Return [X, Y] of the center of cell containing provided text 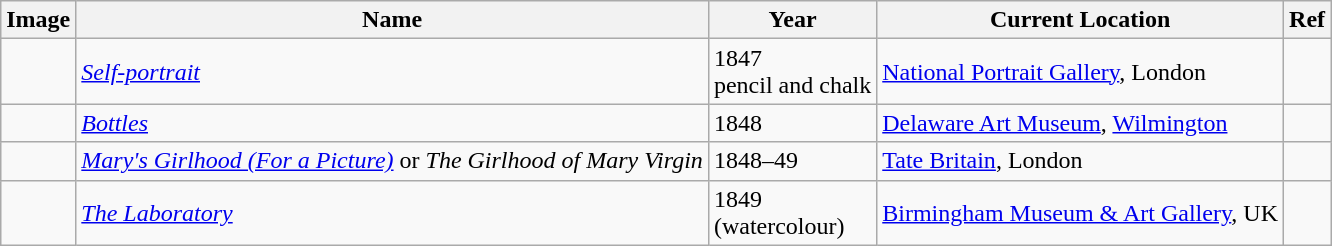
1848 [792, 123]
Bottles [392, 123]
1849 (watercolour) [792, 212]
1848–49 [792, 161]
Mary's Girlhood (For a Picture) or The Girlhood of Mary Virgin [392, 161]
The Laboratory [392, 212]
Self-portrait [392, 72]
National Portrait Gallery, London [1080, 72]
Tate Britain, London [1080, 161]
Ref [1308, 20]
Year [792, 20]
Delaware Art Museum, Wilmington [1080, 123]
1847 pencil and chalk [792, 72]
Image [38, 20]
Current Location [1080, 20]
Name [392, 20]
Birmingham Museum & Art Gallery, UK [1080, 212]
